Locate the cell with the specified text and output its [X, Y] center coordinate. 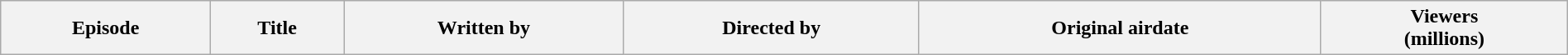
Written by [485, 28]
Directed by [771, 28]
Episode [106, 28]
Viewers(millions) [1444, 28]
Original airdate [1120, 28]
Title [278, 28]
